From the cell containing the given text, extract its center point as (x, y) coordinate. 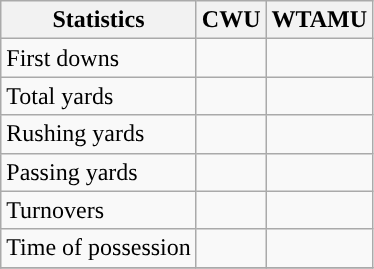
Rushing yards (99, 134)
Total yards (99, 96)
Turnovers (99, 210)
Time of possession (99, 248)
Statistics (99, 20)
WTAMU (320, 20)
CWU (231, 20)
First downs (99, 58)
Passing yards (99, 172)
